Provide the (x, y) coordinate of the cell's center where the given text is located.  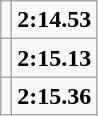
2:15.36 (54, 96)
2:14.53 (54, 20)
2:15.13 (54, 58)
